Identify which cell holds the provided text, then report its (x, y) central coordinate. 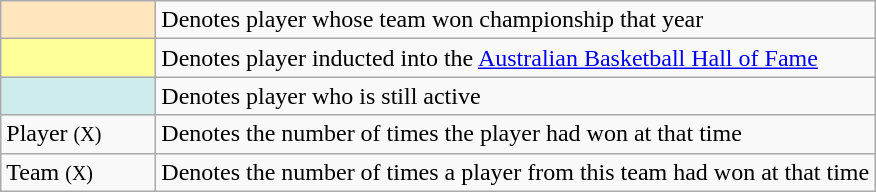
Denotes player inducted into the Australian Basketball Hall of Fame (516, 58)
Denotes player whose team won championship that year (516, 20)
Player (X) (78, 134)
Denotes the number of times the player had won at that time (516, 134)
Denotes player who is still active (516, 96)
Denotes the number of times a player from this team had won at that time (516, 172)
Team (X) (78, 172)
